Locate the cell with the specified text and output its (x, y) center coordinate. 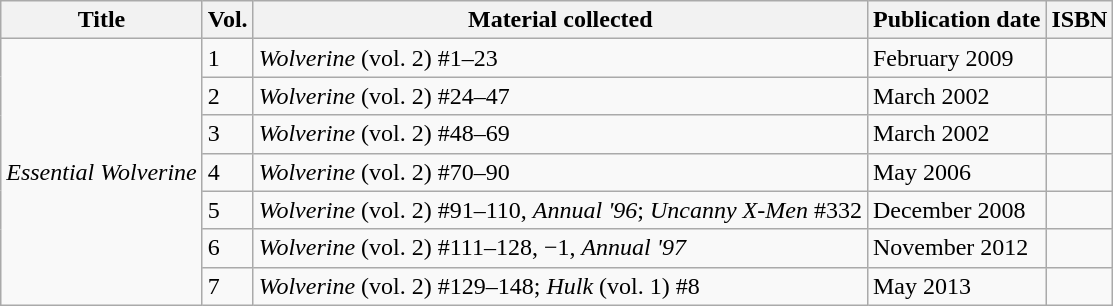
May 2013 (956, 286)
2 (228, 96)
Wolverine (vol. 2) #24–47 (560, 96)
3 (228, 134)
Wolverine (vol. 2) #129–148; Hulk (vol. 1) #8 (560, 286)
Vol. (228, 20)
5 (228, 210)
1 (228, 58)
Essential Wolverine (102, 172)
Wolverine (vol. 2) #48–69 (560, 134)
November 2012 (956, 248)
Material collected (560, 20)
February 2009 (956, 58)
Wolverine (vol. 2) #91–110, Annual '96; Uncanny X-Men #332 (560, 210)
Wolverine (vol. 2) #70–90 (560, 172)
Publication date (956, 20)
7 (228, 286)
May 2006 (956, 172)
December 2008 (956, 210)
6 (228, 248)
Title (102, 20)
ISBN (1080, 20)
4 (228, 172)
Wolverine (vol. 2) #111–128, −1, Annual '97 (560, 248)
Wolverine (vol. 2) #1–23 (560, 58)
